Identify which cell holds the provided text, then report its [x, y] central coordinate. 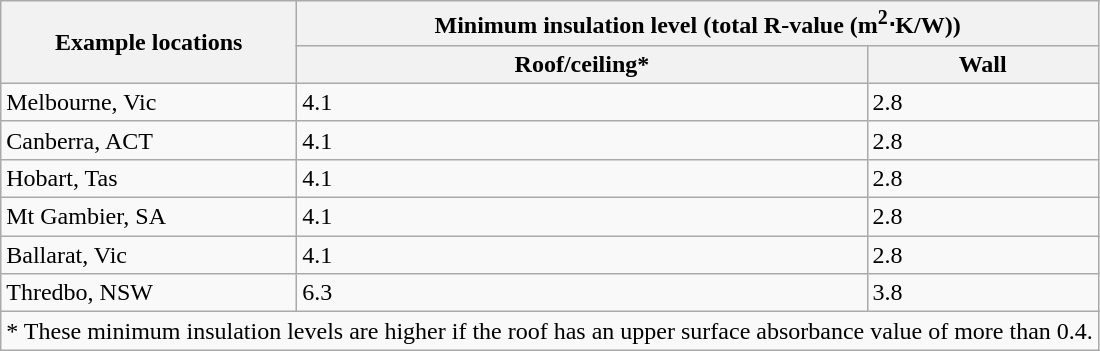
Roof/ceiling* [582, 64]
Melbourne, Vic [149, 102]
Canberra, ACT [149, 140]
3.8 [982, 293]
Minimum insulation level (total R-value (m2⋅K/W)) [698, 24]
Ballarat, Vic [149, 255]
Mt Gambier, SA [149, 217]
6.3 [582, 293]
Thredbo, NSW [149, 293]
Example locations [149, 42]
Hobart, Tas [149, 178]
* These minimum insulation levels are higher if the roof has an upper surface absorbance value of more than 0.4. [550, 331]
Wall [982, 64]
